Output the [X, Y] coordinate of the center of the cell containing the given text.  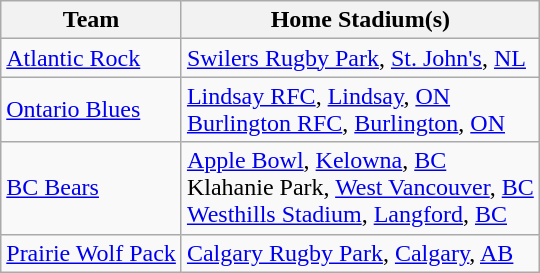
Lindsay RFC, Lindsay, ON Burlington RFC, Burlington, ON [360, 110]
Prairie Wolf Pack [92, 253]
Home Stadium(s) [360, 20]
BC Bears [92, 188]
Swilers Rugby Park, St. John's, NL [360, 58]
Ontario Blues [92, 110]
Calgary Rugby Park, Calgary, AB [360, 253]
Apple Bowl, Kelowna, BC Klahanie Park, West Vancouver, BC Westhills Stadium, Langford, BC [360, 188]
Atlantic Rock [92, 58]
Team [92, 20]
